Determine the (x, y) coordinate at the center of the cell enclosing the given text.  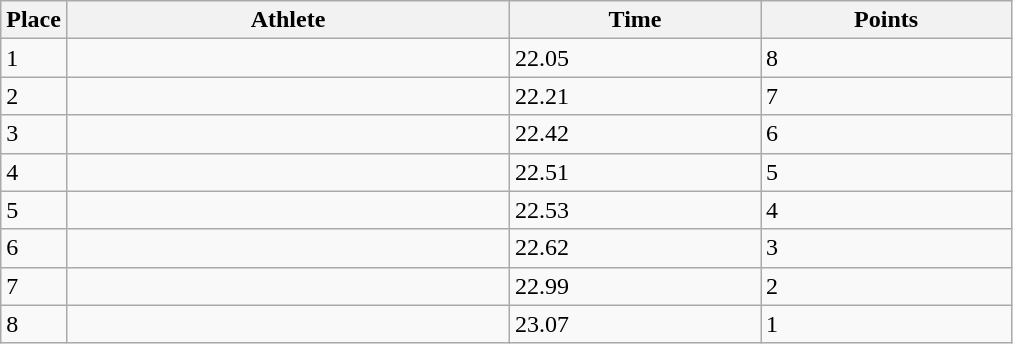
22.42 (636, 134)
22.53 (636, 210)
Points (886, 20)
22.62 (636, 248)
22.99 (636, 286)
22.05 (636, 58)
Time (636, 20)
Place (34, 20)
23.07 (636, 324)
22.51 (636, 172)
Athlete (288, 20)
22.21 (636, 96)
